Return the (X, Y) coordinate for the center point of the cell that contains the specified text.  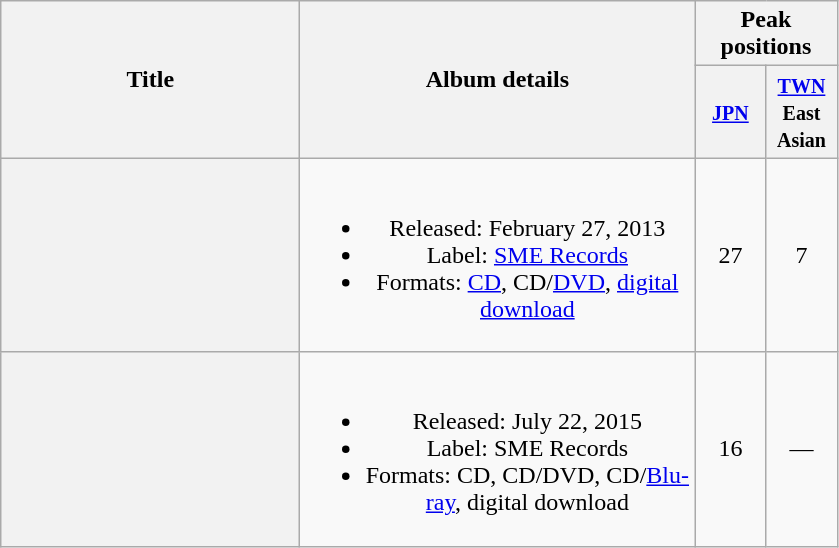
Album details (498, 80)
JPN (730, 112)
27 (730, 255)
Released: July 22, 2015Label: SME RecordsFormats: CD, CD/DVD, CD/Blu-ray, digital download (498, 449)
Released: February 27, 2013Label: SME RecordsFormats: CD, CD/DVD, digital download (498, 255)
Peak positions (766, 34)
Title (150, 80)
16 (730, 449)
— (802, 449)
TWN East Asian (802, 112)
7 (802, 255)
